Detect which cell encompasses the target text, then output its [X, Y] center coordinate. 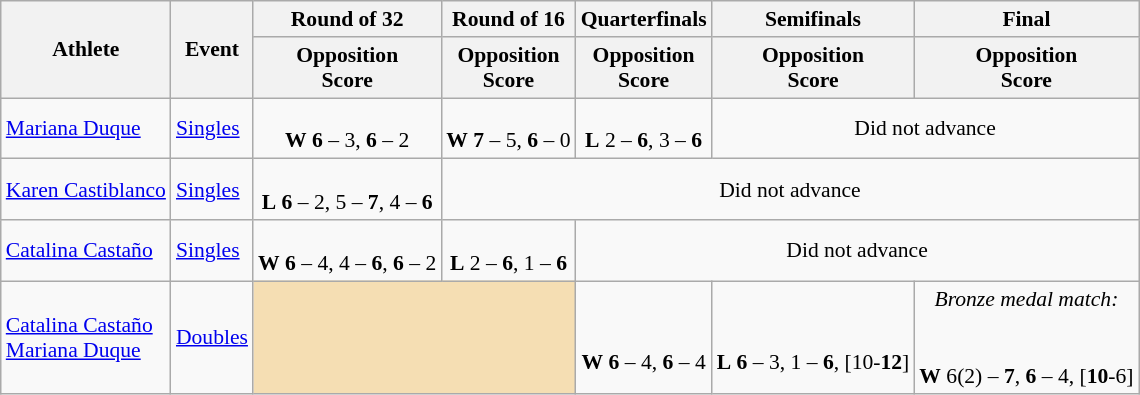
W 6 – 3, 6 – 2 [347, 128]
W 7 – 5, 6 – 0 [508, 128]
Quarterfinals [644, 19]
Event [212, 50]
Karen Castiblanco [86, 190]
Round of 16 [508, 19]
L 2 – 6, 1 – 6 [508, 250]
W 6 – 4, 4 – 6, 6 – 2 [347, 250]
W 6 – 4, 6 – 4 [644, 337]
Doubles [212, 337]
Semifinals [814, 19]
Bronze medal match:W 6(2) – 7, 6 – 4, [10-6] [1026, 337]
Final [1026, 19]
Round of 32 [347, 19]
L 2 – 6, 3 – 6 [644, 128]
L 6 – 3, 1 – 6, [10-12] [814, 337]
Mariana Duque [86, 128]
Athlete [86, 50]
Catalina Castaño [86, 250]
L 6 – 2, 5 – 7, 4 – 6 [347, 190]
Catalina CastañoMariana Duque [86, 337]
